Locate the cell with the specified text and output its [x, y] center coordinate. 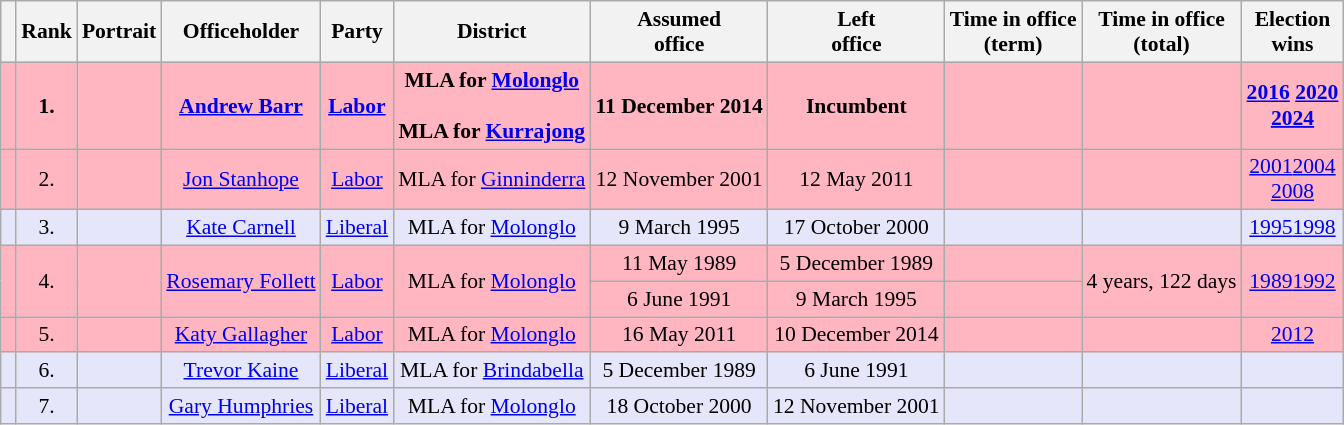
18 October 2000 [679, 406]
17 October 2000 [856, 228]
Kate Carnell [240, 228]
Katy Gallagher [240, 335]
Incumbent [856, 106]
Rank [46, 32]
MLA for MolongloMLA for Kurrajong [492, 106]
3. [46, 228]
Time in office(total) [1162, 32]
11 May 1989 [679, 264]
MLA for Brindabella [492, 371]
19951998 [1293, 228]
19891992 [1293, 282]
16 May 2011 [679, 335]
4 years, 122 days [1162, 282]
4. [46, 282]
Party [357, 32]
11 December 2014 [679, 106]
10 December 2014 [856, 335]
Leftoffice [856, 32]
Rosemary Follett [240, 282]
2. [46, 180]
Assumedoffice [679, 32]
200120042008 [1293, 180]
6. [46, 371]
Trevor Kaine [240, 371]
Time in office(term) [1014, 32]
Officeholder [240, 32]
1. [46, 106]
Portrait [119, 32]
2012 [1293, 335]
Electionwins [1293, 32]
7. [46, 406]
Gary Humphries [240, 406]
5. [46, 335]
Jon Stanhope [240, 180]
District [492, 32]
MLA for Ginninderra [492, 180]
2016 20202024 [1293, 106]
12 May 2011 [856, 180]
Andrew Barr [240, 106]
